Extract the (x, y) coordinate from the center of the cell holding the provided text.  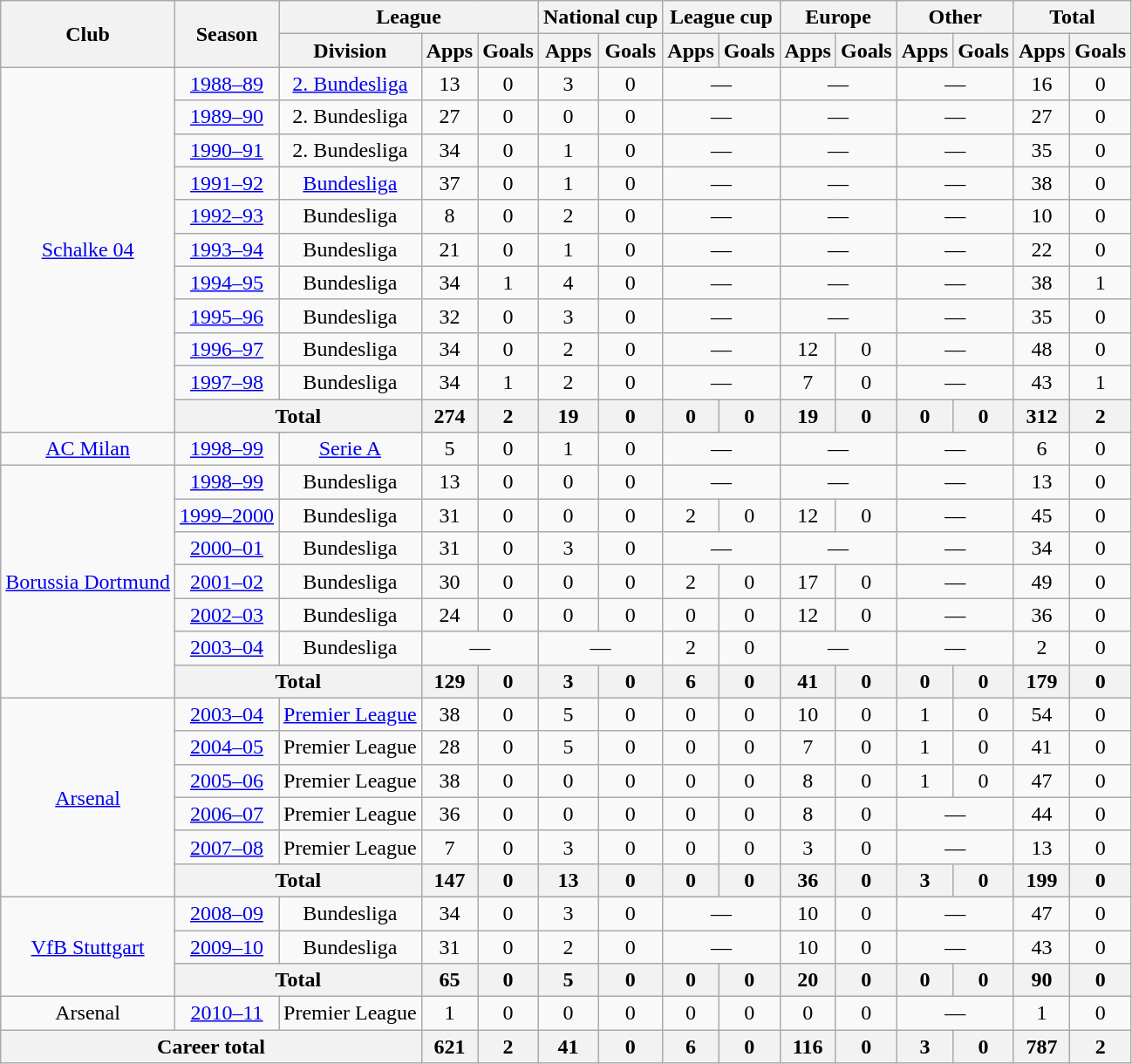
147 (449, 880)
Other (955, 17)
90 (1041, 980)
274 (449, 416)
129 (449, 681)
2002–03 (227, 615)
Serie A (351, 449)
National cup (600, 17)
17 (808, 582)
24 (449, 615)
1990–91 (227, 150)
1995–96 (227, 316)
179 (1041, 681)
2000–01 (227, 549)
312 (1041, 416)
22 (1041, 249)
65 (449, 980)
20 (808, 980)
1988–89 (227, 84)
Season (227, 34)
2004–05 (227, 747)
2008–09 (227, 913)
Division (351, 51)
787 (1041, 1047)
2006–07 (227, 814)
54 (1041, 714)
37 (449, 183)
Club (88, 34)
1991–92 (227, 183)
2009–10 (227, 946)
49 (1041, 582)
Borussia Dortmund (88, 582)
VfB Stuttgart (88, 946)
1989–90 (227, 117)
1997–98 (227, 382)
21 (449, 249)
4 (568, 283)
2007–08 (227, 847)
1993–94 (227, 249)
League (409, 17)
32 (449, 316)
1999–2000 (227, 515)
1994–95 (227, 283)
Schalke 04 (88, 249)
1992–93 (227, 216)
28 (449, 747)
48 (1041, 349)
Career total (211, 1047)
116 (808, 1047)
45 (1041, 515)
199 (1041, 880)
2005–06 (227, 781)
AC Milan (88, 449)
621 (449, 1047)
Europe (838, 17)
44 (1041, 814)
League cup (721, 17)
2001–02 (227, 582)
16 (1041, 84)
1996–97 (227, 349)
2010–11 (227, 1013)
30 (449, 582)
